Return [x, y] of the center of cell containing provided text 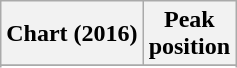
Peakposition [189, 34]
Chart (2016) [72, 34]
